Provide the (x, y) coordinate of the cell's center where the given text is located.  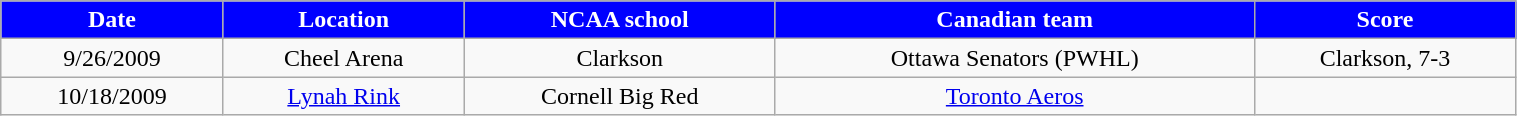
Lynah Rink (344, 96)
Ottawa Senators (PWHL) (1014, 58)
Location (344, 20)
Canadian team (1014, 20)
Clarkson (620, 58)
Cornell Big Red (620, 96)
Score (1385, 20)
Cheel Arena (344, 58)
Toronto Aeros (1014, 96)
Clarkson, 7-3 (1385, 58)
Date (112, 20)
9/26/2009 (112, 58)
NCAA school (620, 20)
10/18/2009 (112, 96)
